From the cell containing the given text, extract its center point as (X, Y) coordinate. 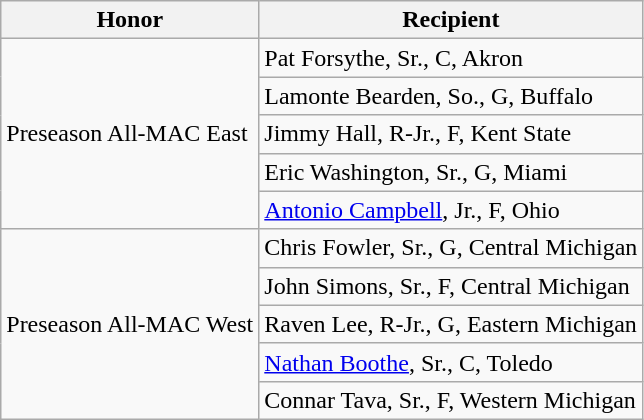
Lamonte Bearden, So., G, Buffalo (451, 96)
Jimmy Hall, R-Jr., F, Kent State (451, 134)
John Simons, Sr., F, Central Michigan (451, 286)
Pat Forsythe, Sr., C, Akron (451, 58)
Connar Tava, Sr., F, Western Michigan (451, 400)
Preseason All-MAC West (130, 324)
Preseason All-MAC East (130, 134)
Recipient (451, 20)
Eric Washington, Sr., G, Miami (451, 172)
Chris Fowler, Sr., G, Central Michigan (451, 248)
Honor (130, 20)
Raven Lee, R-Jr., G, Eastern Michigan (451, 324)
Nathan Boothe, Sr., C, Toledo (451, 362)
Antonio Campbell, Jr., F, Ohio (451, 210)
